Return [x, y] of the center of cell containing provided text 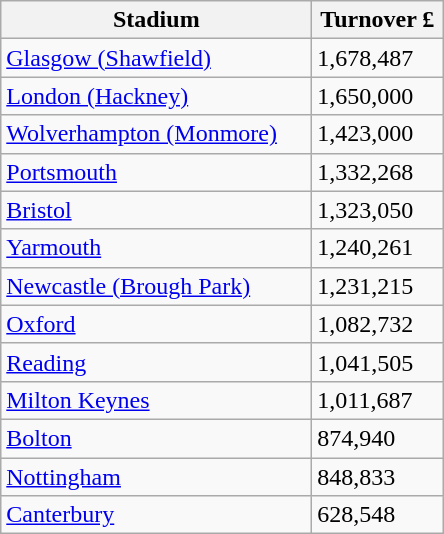
Glasgow (Shawfield) [156, 58]
Canterbury [156, 515]
874,940 [378, 438]
Newcastle (Brough Park) [156, 286]
Nottingham [156, 477]
1,011,687 [378, 400]
Yarmouth [156, 248]
1,678,487 [378, 58]
Reading [156, 362]
1,082,732 [378, 324]
Milton Keynes [156, 400]
Oxford [156, 324]
1,332,268 [378, 172]
Bolton [156, 438]
Portsmouth [156, 172]
1,231,215 [378, 286]
1,650,000 [378, 96]
1,423,000 [378, 134]
Turnover £ [378, 20]
628,548 [378, 515]
1,240,261 [378, 248]
Stadium [156, 20]
1,041,505 [378, 362]
1,323,050 [378, 210]
Wolverhampton (Monmore) [156, 134]
London (Hackney) [156, 96]
Bristol [156, 210]
848,833 [378, 477]
